Find where the given text appears and provide that cell's center as (x, y) coordinate. 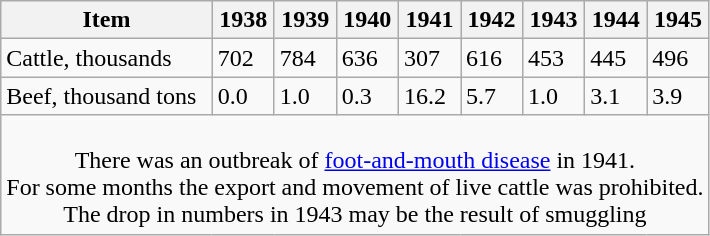
1942 (491, 20)
1944 (616, 20)
784 (305, 58)
Cattle, thousands (106, 58)
636 (367, 58)
307 (429, 58)
16.2 (429, 96)
1943 (554, 20)
1940 (367, 20)
1939 (305, 20)
616 (491, 58)
702 (243, 58)
5.7 (491, 96)
0.3 (367, 96)
1945 (678, 20)
0.0 (243, 96)
Item (106, 20)
453 (554, 58)
3.1 (616, 96)
496 (678, 58)
445 (616, 58)
Beef, thousand tons (106, 96)
1938 (243, 20)
1941 (429, 20)
3.9 (678, 96)
